Locate the cell with the specified text and output its (X, Y) center coordinate. 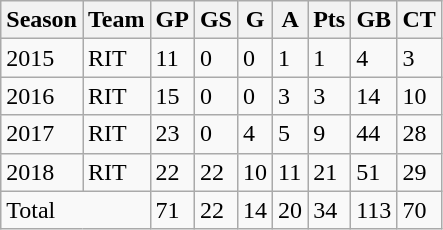
Team (116, 20)
29 (419, 172)
2016 (42, 96)
GS (216, 20)
Pts (330, 20)
44 (374, 134)
CT (419, 20)
Season (42, 20)
15 (172, 96)
GP (172, 20)
71 (172, 210)
G (254, 20)
2015 (42, 58)
21 (330, 172)
Total (76, 210)
5 (290, 134)
2018 (42, 172)
34 (330, 210)
70 (419, 210)
23 (172, 134)
113 (374, 210)
A (290, 20)
2017 (42, 134)
9 (330, 134)
20 (290, 210)
28 (419, 134)
GB (374, 20)
51 (374, 172)
